Scan for the cell matching the given text and deliver its (x, y) coordinate at center. 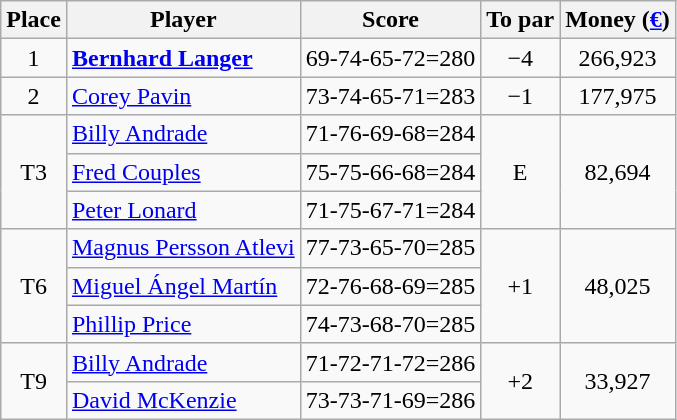
71-75-67-71=284 (390, 210)
T9 (34, 381)
2 (34, 96)
Player (183, 20)
Peter Lonard (183, 210)
−4 (520, 58)
T6 (34, 286)
71-72-71-72=286 (390, 362)
1 (34, 58)
Score (390, 20)
Magnus Persson Atlevi (183, 248)
−1 (520, 96)
T3 (34, 172)
73-73-71-69=286 (390, 400)
+2 (520, 381)
48,025 (618, 286)
72-76-68-69=285 (390, 286)
82,694 (618, 172)
David McKenzie (183, 400)
71-76-69-68=284 (390, 134)
Place (34, 20)
74-73-68-70=285 (390, 324)
73-74-65-71=283 (390, 96)
177,975 (618, 96)
69-74-65-72=280 (390, 58)
+1 (520, 286)
266,923 (618, 58)
33,927 (618, 381)
75-75-66-68=284 (390, 172)
Bernhard Langer (183, 58)
E (520, 172)
To par (520, 20)
Miguel Ángel Martín (183, 286)
Fred Couples (183, 172)
Corey Pavin (183, 96)
Money (€) (618, 20)
Phillip Price (183, 324)
77-73-65-70=285 (390, 248)
